Scan for the cell matching the given text and deliver its (x, y) coordinate at center. 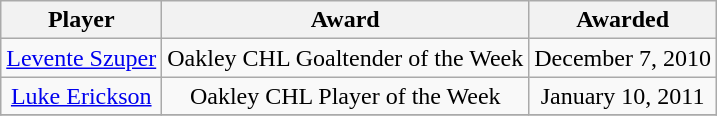
Luke Erickson (82, 96)
Player (82, 20)
Award (346, 20)
December 7, 2010 (623, 58)
Oakley CHL Player of the Week (346, 96)
Oakley CHL Goaltender of the Week (346, 58)
Levente Szuper (82, 58)
January 10, 2011 (623, 96)
Awarded (623, 20)
